Return the (x, y) coordinate for the center point of the cell that contains the specified text.  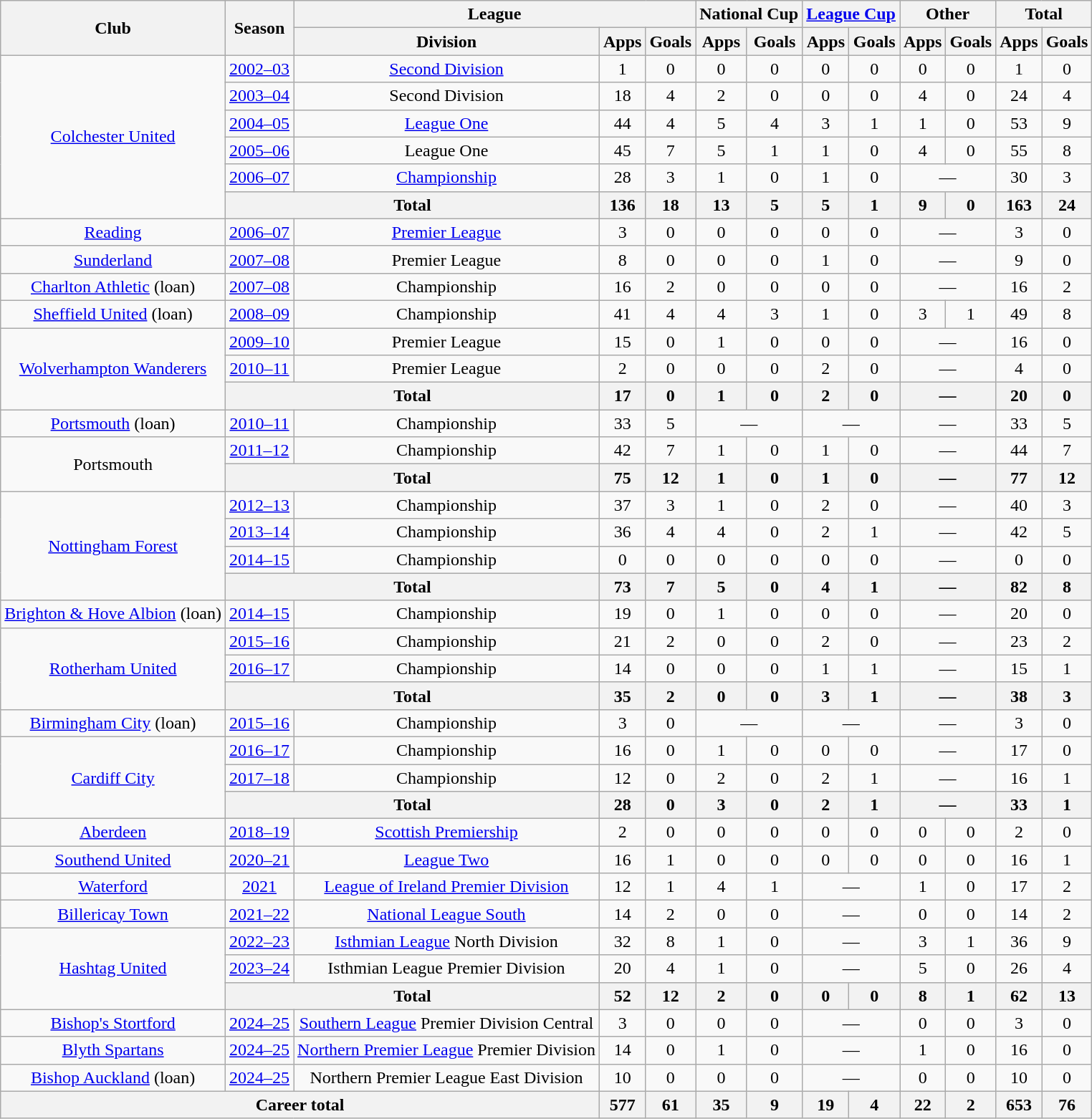
Nottingham Forest (113, 546)
62 (1019, 996)
2018–19 (259, 832)
Isthmian League North Division (447, 941)
2017–18 (259, 777)
Southern League Premier Division Central (447, 1023)
Portsmouth (113, 464)
Aberdeen (113, 832)
Club (113, 28)
73 (622, 587)
Brighton & Hove Albion (loan) (113, 614)
45 (622, 150)
23 (1019, 641)
Career total (300, 1105)
77 (1019, 478)
136 (622, 205)
League of Ireland Premier Division (447, 887)
Division (447, 42)
76 (1067, 1105)
Reading (113, 232)
Isthmian League Premier Division (447, 969)
Blyth Spartans (113, 1050)
38 (1019, 696)
Portsmouth (loan) (113, 423)
2022–23 (259, 941)
2011–12 (259, 451)
2013–14 (259, 532)
2023–24 (259, 969)
Birmingham City (loan) (113, 723)
577 (622, 1105)
41 (622, 314)
53 (1019, 123)
52 (622, 996)
21 (622, 641)
Scottish Premiership (447, 832)
Bishop's Stortford (113, 1023)
82 (1019, 587)
61 (671, 1105)
Cardiff City (113, 777)
Season (259, 28)
2021–22 (259, 914)
2021 (259, 887)
49 (1019, 314)
2003–04 (259, 96)
2005–06 (259, 150)
Waterford (113, 887)
Rotherham United (113, 668)
National League South (447, 914)
Northern Premier League East Division (447, 1077)
League (494, 14)
Bishop Auckland (loan) (113, 1077)
Wolverhampton Wanderers (113, 369)
League Two (447, 860)
Northern Premier League Premier Division (447, 1050)
2002–03 (259, 69)
22 (923, 1105)
55 (1019, 150)
Sheffield United (loan) (113, 314)
75 (622, 478)
Charlton Athletic (loan) (113, 287)
Southend United (113, 860)
40 (1019, 505)
Other (948, 14)
2012–13 (259, 505)
National Cup (749, 14)
37 (622, 505)
30 (1019, 178)
2009–10 (259, 342)
League Cup (851, 14)
2020–21 (259, 860)
Colchester United (113, 137)
26 (1019, 969)
2008–09 (259, 314)
Billericay Town (113, 914)
2004–05 (259, 123)
Hashtag United (113, 969)
163 (1019, 205)
Sunderland (113, 259)
32 (622, 941)
653 (1019, 1105)
